Return the (x, y) coordinate for the center point of the cell that contains the specified text.  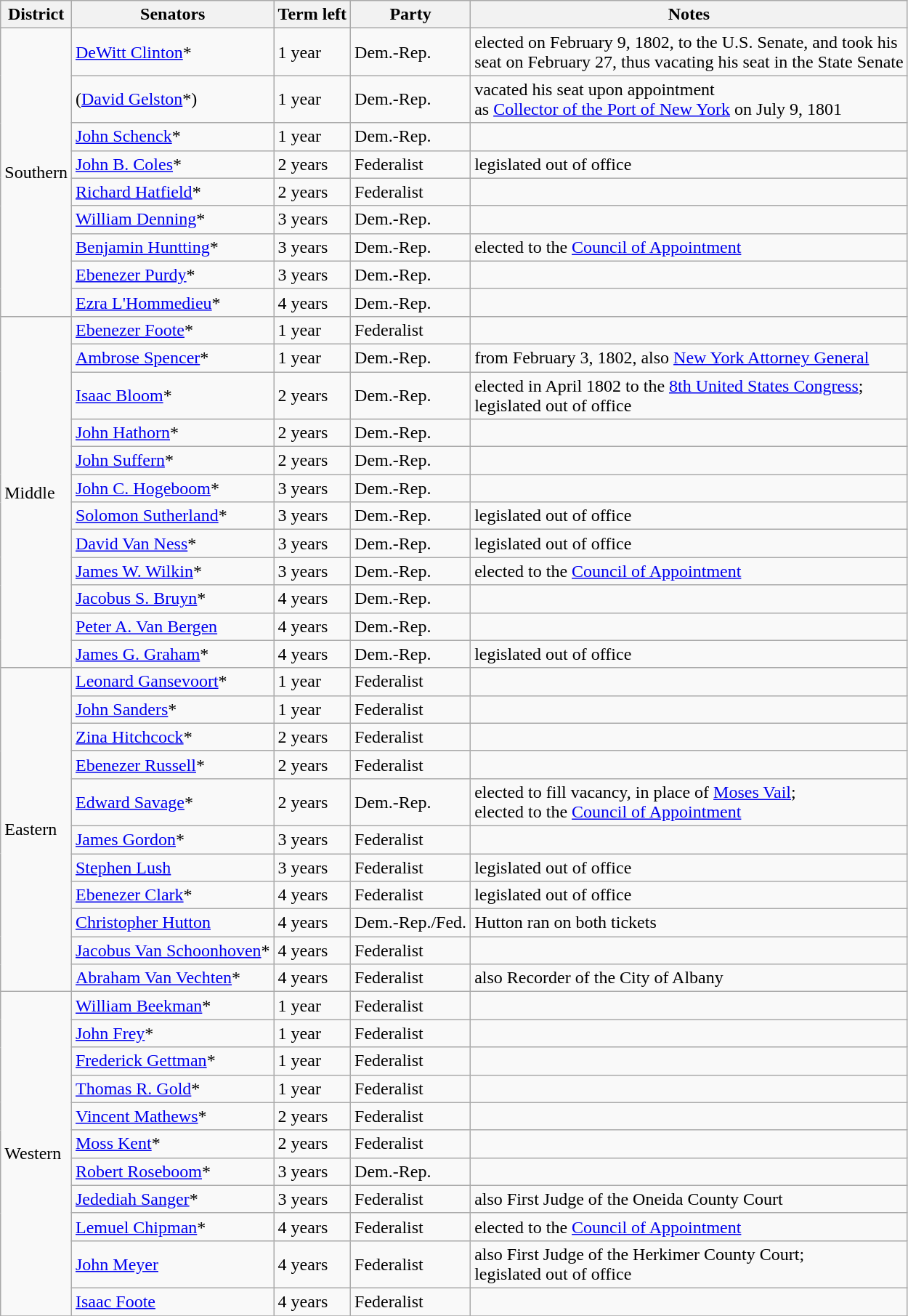
Lemuel Chipman* (173, 1227)
Ambrose Spencer* (173, 358)
John Frey* (173, 1033)
Dem.-Rep./Fed. (411, 923)
Isaac Foote (173, 1301)
also First Judge of the Oneida County Court (689, 1199)
DeWitt Clinton* (173, 52)
Isaac Bloom* (173, 395)
William Denning* (173, 219)
James Gordon* (173, 839)
Notes (689, 15)
Southern (36, 173)
Zina Hitchcock* (173, 737)
Moss Kent* (173, 1144)
Abraham Van Vechten* (173, 978)
Middle (36, 492)
Leonard Gansevoort* (173, 682)
Jacobus Van Schoonhoven* (173, 950)
also Recorder of the City of Albany (689, 978)
Benjamin Huntting* (173, 247)
Solomon Sutherland* (173, 516)
James W. Wilkin* (173, 571)
Stephen Lush (173, 867)
Vincent Mathews* (173, 1116)
(David Gelston*) (173, 99)
Jacobus S. Bruyn* (173, 599)
John C. Hogeboom* (173, 488)
elected in April 1802 to the 8th United States Congress; legislated out of office (689, 395)
also First Judge of the Herkimer County Court; legislated out of office (689, 1264)
Party (411, 15)
John Sanders* (173, 709)
District (36, 15)
Senators (173, 15)
Western (36, 1154)
Ezra L'Hommedieu* (173, 302)
from February 3, 1802, also New York Attorney General (689, 358)
Hutton ran on both tickets (689, 923)
Edward Savage* (173, 802)
John Suffern* (173, 461)
Frederick Gettman* (173, 1061)
Peter A. Van Bergen (173, 626)
David Van Ness* (173, 544)
Richard Hatfield* (173, 192)
Thomas R. Gold* (173, 1089)
Term left (312, 15)
John Meyer (173, 1264)
Christopher Hutton (173, 923)
Ebenezer Clark* (173, 895)
Jedediah Sanger* (173, 1199)
John Hathorn* (173, 433)
John B. Coles* (173, 164)
John Schenck* (173, 137)
Ebenezer Russell* (173, 764)
Eastern (36, 830)
William Beekman* (173, 1006)
vacated his seat upon appointment as Collector of the Port of New York on July 9, 1801 (689, 99)
Robert Roseboom* (173, 1171)
elected on February 9, 1802, to the U.S. Senate, and took his seat on February 27, thus vacating his seat in the State Senate (689, 52)
Ebenezer Foote* (173, 330)
Ebenezer Purdy* (173, 275)
James G. Graham* (173, 654)
elected to fill vacancy, in place of Moses Vail; elected to the Council of Appointment (689, 802)
